Search for the cell housing the specified text and yield its [X, Y] center coordinate. 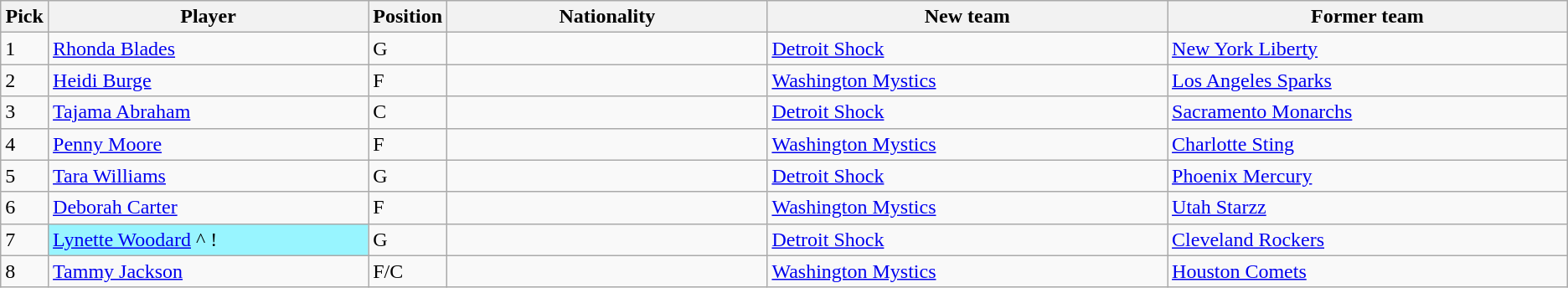
1 [25, 49]
Deborah Carter [209, 208]
Pick [25, 17]
6 [25, 208]
Tara Williams [209, 176]
Cleveland Rockers [1368, 239]
Rhonda Blades [209, 49]
Tajama Abraham [209, 112]
Phoenix Mercury [1368, 176]
2 [25, 80]
New team [967, 17]
Utah Starzz [1368, 208]
Charlotte Sting [1368, 144]
Tammy Jackson [209, 271]
F/C [408, 271]
Lynette Woodard ^ ! [209, 239]
7 [25, 239]
Sacramento Monarchs [1368, 112]
Heidi Burge [209, 80]
C [408, 112]
Penny Moore [209, 144]
5 [25, 176]
4 [25, 144]
Nationality [607, 17]
Los Angeles Sparks [1368, 80]
Former team [1368, 17]
8 [25, 271]
New York Liberty [1368, 49]
Position [408, 17]
3 [25, 112]
Houston Comets [1368, 271]
Player [209, 17]
